Return (x, y) of the center of cell containing provided text 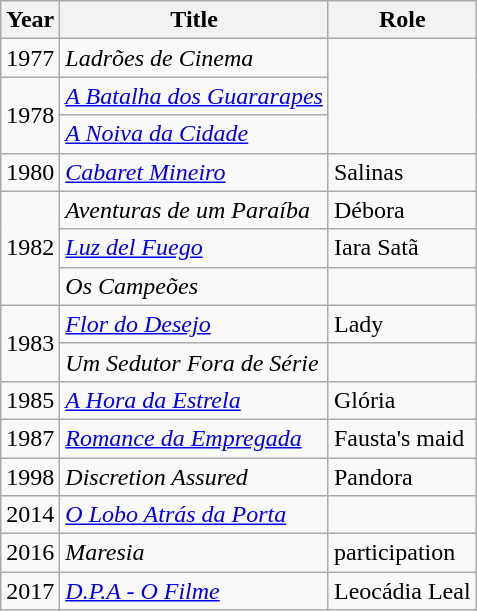
Os Campeões (194, 286)
Aventuras de um Paraíba (194, 210)
1982 (30, 248)
Role (402, 20)
1980 (30, 172)
A Batalha dos Guararapes (194, 96)
Leocádia Leal (402, 591)
1977 (30, 58)
A Hora da Estrela (194, 400)
Title (194, 20)
Iara Satã (402, 248)
Luz del Fuego (194, 248)
participation (402, 553)
2014 (30, 515)
2017 (30, 591)
Fausta's maid (402, 438)
Romance da Empregada (194, 438)
Discretion Assured (194, 477)
Débora (402, 210)
1978 (30, 115)
Salinas (402, 172)
1983 (30, 343)
Cabaret Mineiro (194, 172)
Um Sedutor Fora de Série (194, 362)
Flor do Desejo (194, 324)
Year (30, 20)
A Noiva da Cidade (194, 134)
1987 (30, 438)
Pandora (402, 477)
D.P.A - O Filme (194, 591)
2016 (30, 553)
1985 (30, 400)
Glória (402, 400)
Ladrões de Cinema (194, 58)
O Lobo Atrás da Porta (194, 515)
Maresia (194, 553)
1998 (30, 477)
Lady (402, 324)
